Scan for the cell matching the given text and deliver its [X, Y] coordinate at center. 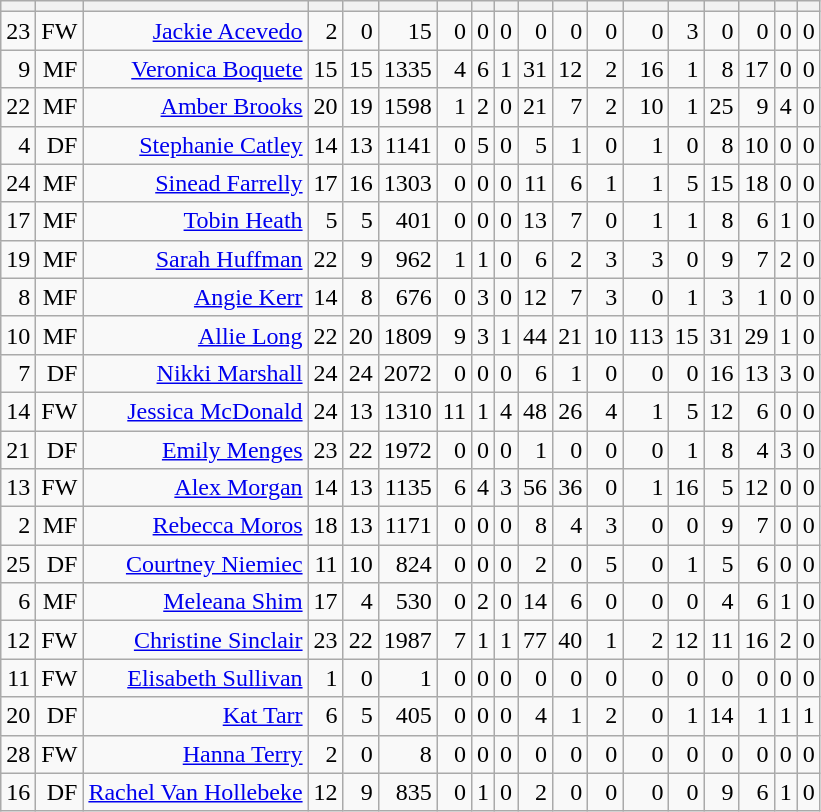
Kat Tarr [196, 716]
Tobin Heath [196, 221]
1335 [408, 69]
530 [408, 602]
401 [408, 221]
1171 [408, 526]
Christine Sinclair [196, 640]
Amber Brooks [196, 107]
Veronica Boquete [196, 69]
Nikki Marshall [196, 373]
1310 [408, 411]
Angie Kerr [196, 297]
Elisabeth Sullivan [196, 678]
Emily Menges [196, 449]
1809 [408, 335]
Hanna Terry [196, 754]
Sarah Huffman [196, 259]
Jackie Acevedo [196, 31]
1598 [408, 107]
962 [408, 259]
28 [18, 754]
Stephanie Catley [196, 145]
Allie Long [196, 335]
Alex Morgan [196, 488]
676 [408, 297]
113 [646, 335]
36 [570, 488]
Jessica McDonald [196, 411]
77 [536, 640]
835 [408, 792]
1972 [408, 449]
Sinead Farrelly [196, 183]
1135 [408, 488]
Courtney Niemiec [196, 564]
26 [570, 411]
Meleana Shim [196, 602]
44 [536, 335]
Rebecca Moros [196, 526]
56 [536, 488]
1303 [408, 183]
29 [756, 335]
40 [570, 640]
48 [536, 411]
405 [408, 716]
2072 [408, 373]
Rachel Van Hollebeke [196, 792]
1141 [408, 145]
824 [408, 564]
1987 [408, 640]
